Identify which cell holds the provided text, then report its (X, Y) central coordinate. 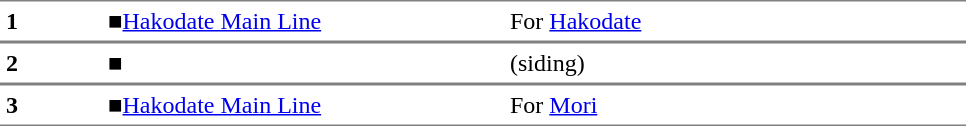
For Hakodate (735, 21)
1 (51, 21)
For Mori (735, 105)
(siding) (735, 63)
■ (303, 63)
2 (51, 63)
3 (51, 105)
